Find where the given text appears and provide that cell's center as [X, Y] coordinate. 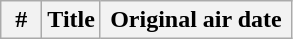
# [22, 20]
Title [72, 20]
Original air date [196, 20]
